Find where the given text appears and provide that cell's center as [X, Y] coordinate. 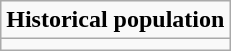
Historical population [116, 20]
